Find where the given text appears and provide that cell's center as [X, Y] coordinate. 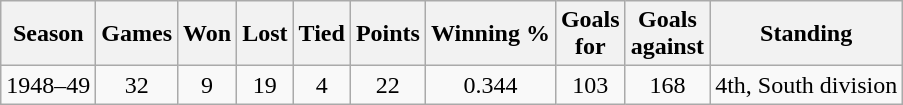
103 [590, 85]
Lost [265, 34]
9 [208, 85]
19 [265, 85]
Winning % [490, 34]
168 [667, 85]
4th, South division [806, 85]
4 [322, 85]
Tied [322, 34]
Season [48, 34]
Goalsagainst [667, 34]
0.344 [490, 85]
Standing [806, 34]
1948–49 [48, 85]
Won [208, 34]
Games [137, 34]
32 [137, 85]
Points [388, 34]
Goalsfor [590, 34]
22 [388, 85]
